Search for the cell housing the specified text and yield its (x, y) center coordinate. 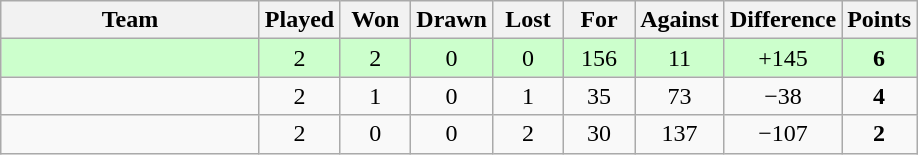
−107 (782, 134)
+145 (782, 58)
73 (680, 96)
Drawn (452, 20)
35 (600, 96)
156 (600, 58)
11 (680, 58)
Points (880, 20)
Lost (528, 20)
6 (880, 58)
137 (680, 134)
Difference (782, 20)
For (600, 20)
Played (299, 20)
30 (600, 134)
Won (376, 20)
Against (680, 20)
−38 (782, 96)
Team (130, 20)
4 (880, 96)
